Identify which cell holds the provided text, then report its (X, Y) central coordinate. 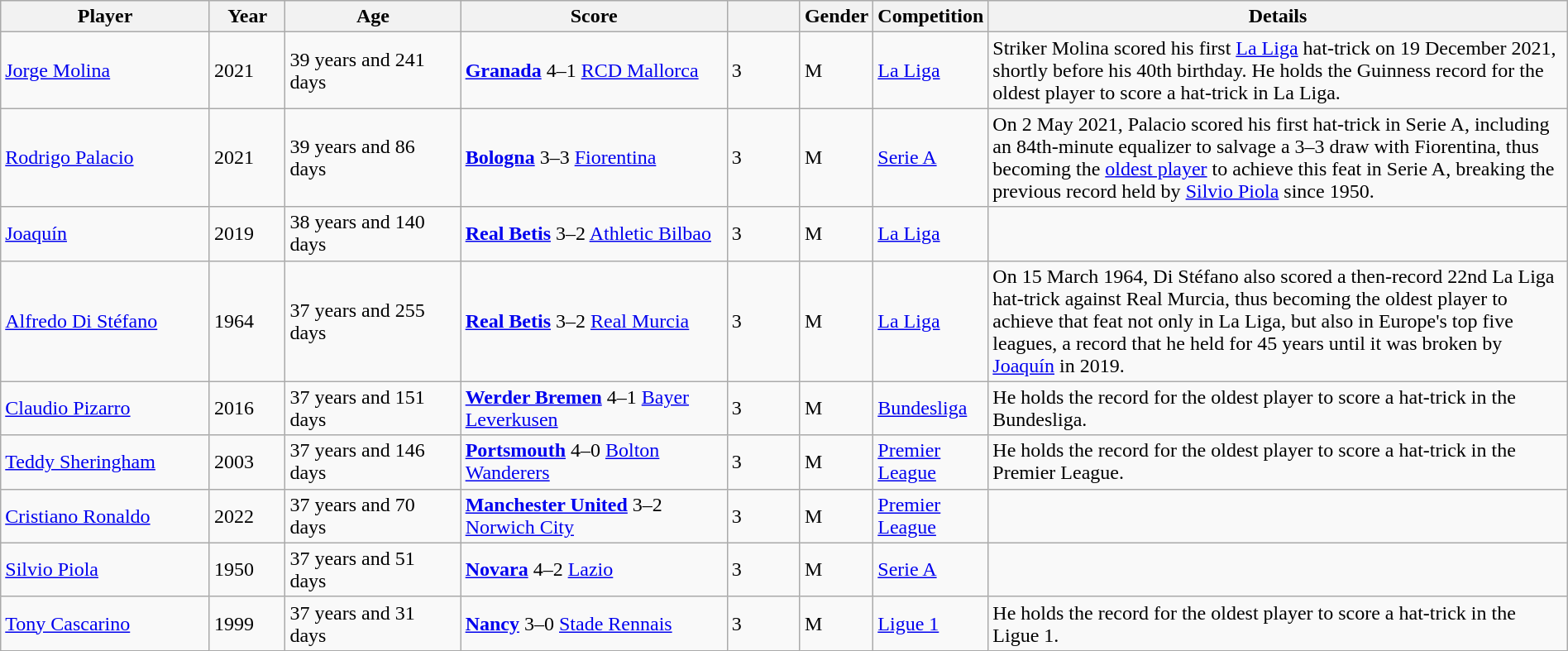
37 years and 146 days (373, 462)
Jorge Molina (106, 70)
1999 (246, 624)
37 years and 70 days (373, 516)
Portsmouth 4–0 Bolton Wanderers (594, 462)
Teddy Sheringham (106, 462)
Manchester United 3–2 Norwich City (594, 516)
Year (246, 17)
Claudio Pizarro (106, 409)
Silvio Piola (106, 569)
Nancy 3–0 Stade Rennais (594, 624)
Player (106, 17)
Tony Cascarino (106, 624)
Real Betis 3–2 Real Murcia (594, 321)
37 years and 151 days (373, 409)
He holds the record for the oldest player to score a hat-trick in the Ligue 1. (1278, 624)
Score (594, 17)
Bologna 3–3 Fiorentina (594, 157)
2003 (246, 462)
2016 (246, 409)
38 years and 140 days (373, 233)
Bundesliga (931, 409)
Age (373, 17)
1964 (246, 321)
37 years and 31 days (373, 624)
Werder Bremen 4–1 Bayer Leverkusen (594, 409)
39 years and 86 days (373, 157)
Alfredo Di Stéfano (106, 321)
Novara 4–2 Lazio (594, 569)
2022 (246, 516)
37 years and 255 days (373, 321)
Real Betis 3–2 Athletic Bilbao (594, 233)
Granada 4–1 RCD Mallorca (594, 70)
Cristiano Ronaldo (106, 516)
1950 (246, 569)
He holds the record for the oldest player to score a hat-trick in the Premier League. (1278, 462)
37 years and 51 days (373, 569)
Competition (931, 17)
Details (1278, 17)
Ligue 1 (931, 624)
2019 (246, 233)
He holds the record for the oldest player to score a hat-trick in the Bundesliga. (1278, 409)
Gender (836, 17)
Rodrigo Palacio (106, 157)
Joaquín (106, 233)
39 years and 241 days (373, 70)
